Extract the (x, y) coordinate from the center of the cell holding the provided text.  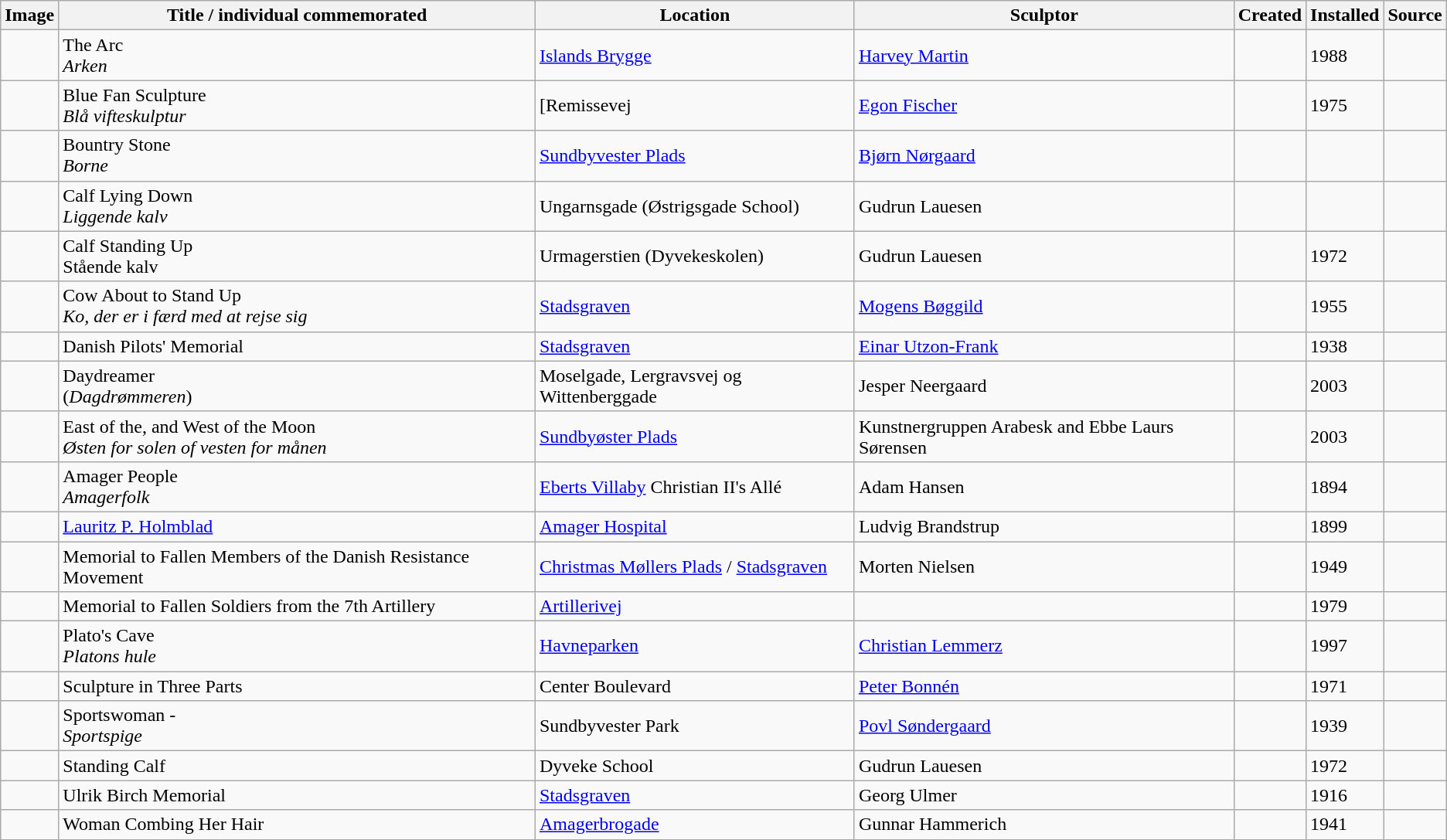
1941 (1345, 825)
Peter Bonnén (1044, 686)
Memorial to Fallen Members of the Danish Resistance Movement (297, 566)
Harvey Martin (1044, 56)
Amager People Amagerfolk (297, 487)
Location (694, 15)
Ludvig Brandstrup (1044, 526)
Egon Fischer (1044, 105)
Woman Combing Her Hair (297, 825)
1997 (1345, 646)
Eberts Villaby Christian II's Allé (694, 487)
Daydreamer (Dagdrømmeren) (297, 386)
East of the, and West of the Moon Østen for solen of vesten for månen (297, 436)
Islands Brygge (694, 56)
1979 (1345, 607)
Bjørn Nørgaard (1044, 156)
Povl Søndergaard (1044, 726)
1949 (1345, 566)
Jesper Neergaard (1044, 386)
The Arc Arken (297, 56)
1971 (1345, 686)
Center Boulevard (694, 686)
Lauritz P. Holmblad (297, 526)
Urmagerstien (Dyvekeskolen) (694, 257)
[Remissevej (694, 105)
1955 (1345, 306)
Calf Standing Up Stående kalv (297, 257)
Sundbyvester Plads (694, 156)
Christmas Møllers Plads / Stadsgraven (694, 566)
Amager Hospital (694, 526)
Einar Utzon-Frank (1044, 346)
Dyveke School (694, 766)
Blue Fan Sculpture Blå vifteskulptur (297, 105)
Created (1269, 15)
1988 (1345, 56)
Sculpture in Three Parts (297, 686)
Moselgade, Lergravsvej og Wittenberggade (694, 386)
Sportswoman - Sportspige (297, 726)
Artillerivej (694, 607)
Gunnar Hammerich (1044, 825)
1975 (1345, 105)
Morten Nielsen (1044, 566)
Cow About to Stand Up Ko, der er i færd med at rejse sig (297, 306)
1894 (1345, 487)
Sculptor (1044, 15)
Title / individual commemorated (297, 15)
Calf Lying Down Liggende kalv (297, 206)
Ulrik Birch Memorial (297, 795)
Ungarnsgade (Østrigsgade School) (694, 206)
Bountry StoneBorne (297, 156)
Christian Lemmerz (1044, 646)
Adam Hansen (1044, 487)
Installed (1345, 15)
Plato's Cave Platons hule (297, 646)
Amagerbrogade (694, 825)
1939 (1345, 726)
1938 (1345, 346)
Image (29, 15)
Sundbyvester Park (694, 726)
Standing Calf (297, 766)
Danish Pilots' Memorial (297, 346)
Havneparken (694, 646)
Kunstnergruppen Arabesk and Ebbe Laurs Sørensen (1044, 436)
Sundbyøster Plads (694, 436)
Memorial to Fallen Soldiers from the 7th Artillery (297, 607)
Mogens Bøggild (1044, 306)
Georg Ulmer (1044, 795)
1916 (1345, 795)
1899 (1345, 526)
Source (1415, 15)
